From the cell containing the given text, extract its center point as (x, y) coordinate. 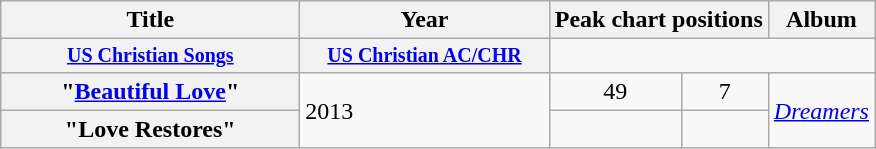
Dreamers (821, 110)
2013 (424, 110)
"Beautiful Love" (150, 91)
7 (724, 91)
Peak chart positions (658, 20)
Year (424, 20)
US Christian Songs (150, 56)
49 (615, 91)
Album (821, 20)
Title (150, 20)
"Love Restores" (150, 129)
US Christian AC/CHR (424, 56)
